Pinpoint the cell where the given text exists, returning its [X, Y] midpoint coordinate. 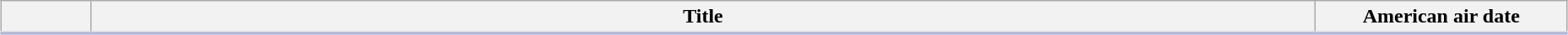
American air date [1441, 17]
Title [703, 17]
